From the cell containing the given text, extract its center point as (X, Y) coordinate. 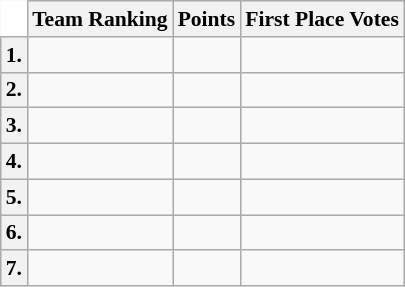
3. (14, 126)
First Place Votes (322, 19)
Team Ranking (100, 19)
4. (14, 162)
7. (14, 269)
5. (14, 197)
2. (14, 90)
1. (14, 55)
6. (14, 233)
Points (207, 19)
